Return (X, Y) of the center of cell containing provided text 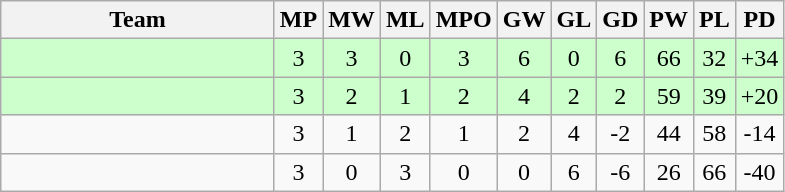
PL (714, 20)
-14 (760, 134)
GD (620, 20)
-6 (620, 172)
44 (669, 134)
-40 (760, 172)
MP (298, 20)
Team (138, 20)
32 (714, 58)
58 (714, 134)
GL (574, 20)
+34 (760, 58)
39 (714, 96)
+20 (760, 96)
59 (669, 96)
26 (669, 172)
PW (669, 20)
-2 (620, 134)
MW (352, 20)
ML (405, 20)
PD (760, 20)
MPO (464, 20)
GW (524, 20)
